Return the (X, Y) coordinate for the center point of the cell that contains the specified text.  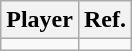
Ref. (104, 20)
Player (40, 20)
